Detect which cell encompasses the target text, then output its (x, y) center coordinate. 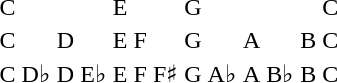
D (65, 40)
G (193, 40)
E (120, 40)
B (308, 40)
F (140, 40)
A (251, 40)
